Search for the cell housing the specified text and yield its (x, y) center coordinate. 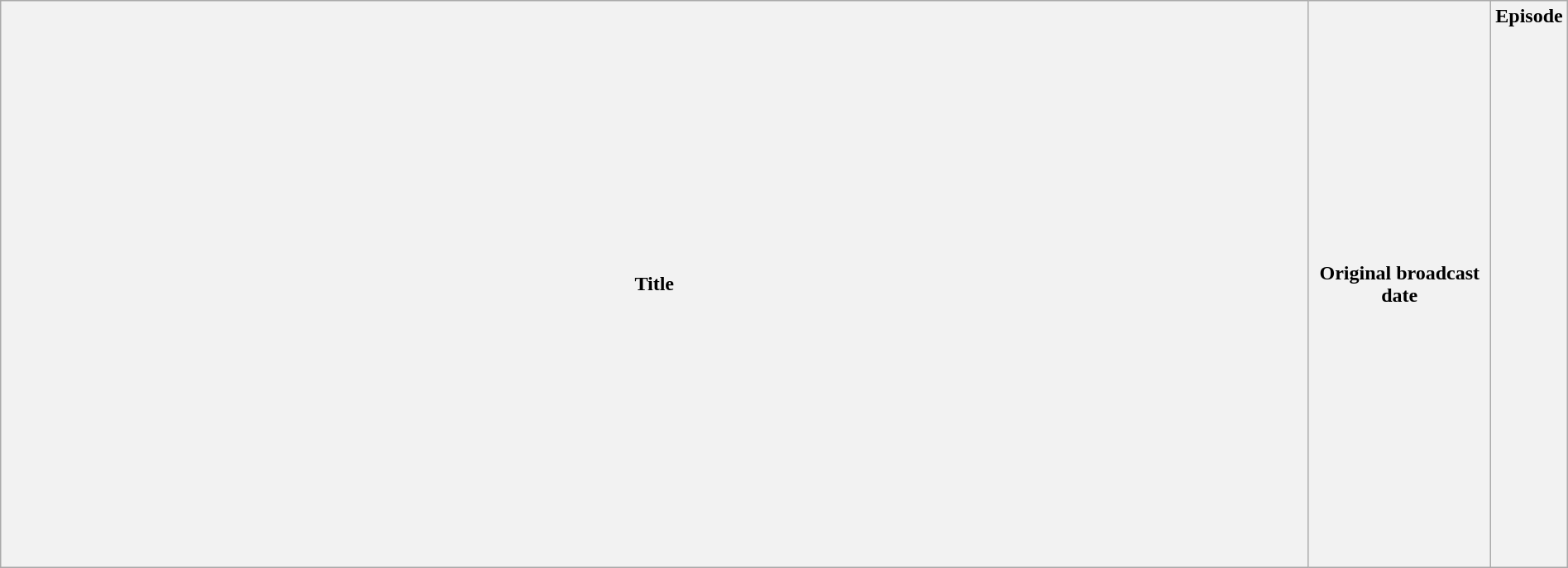
Episode (1529, 284)
Original broadcast date (1399, 284)
Title (655, 284)
